Output the (x, y) coordinate of the center of the cell containing the given text.  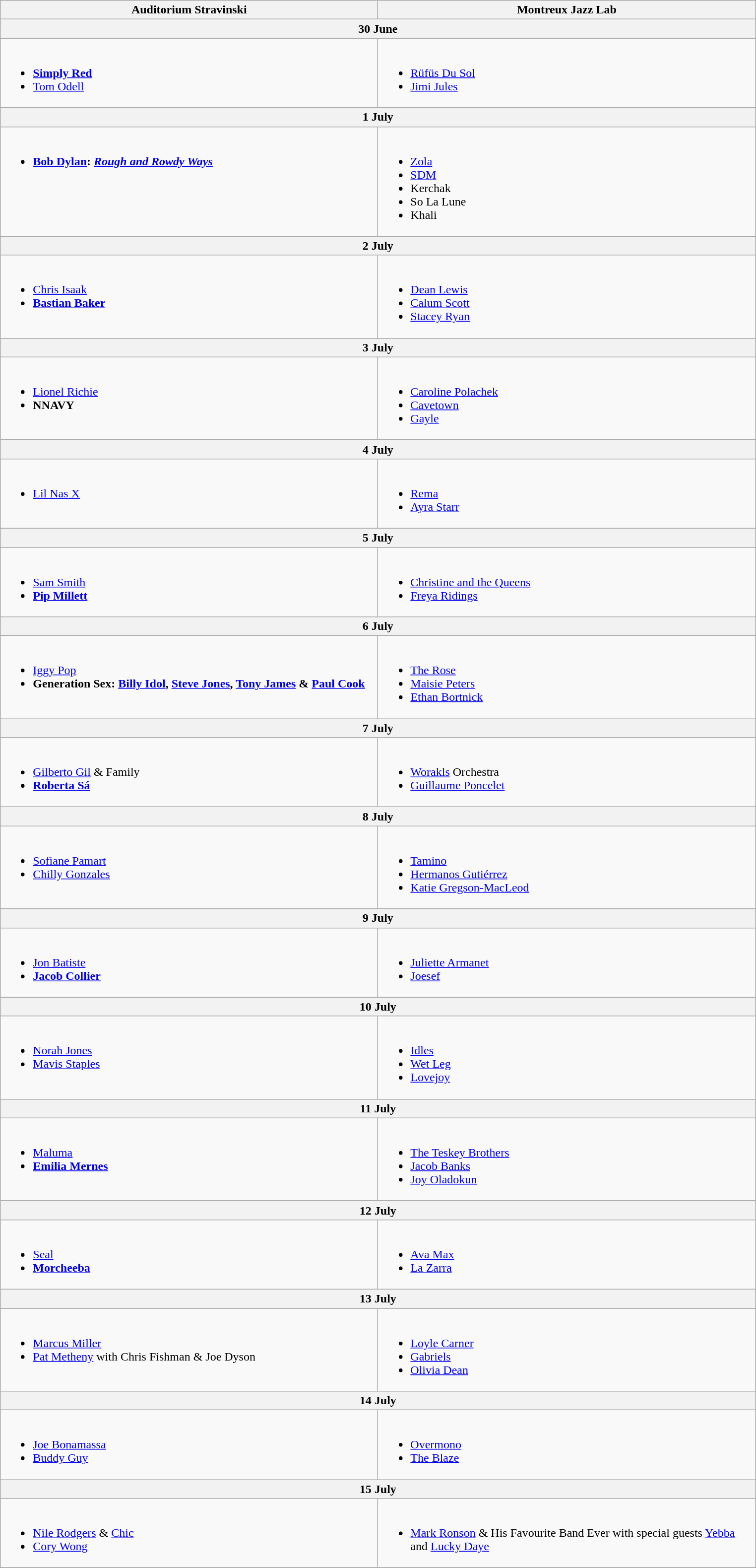
Lil Nas X (189, 493)
30 June (378, 29)
MalumaEmilia Mernes (189, 1159)
Loyle CarnerGabrielsOlivia Dean (567, 1350)
Lionel RichieNNAVY (189, 398)
OvermonoThe Blaze (567, 1445)
6 July (378, 626)
Mark Ronson & His Favourite Band Ever with special guests Yebba and Lucky Daye (567, 1533)
12 July (378, 1210)
Nile Rodgers & ChicCory Wong (189, 1533)
Joe BonamassaBuddy Guy (189, 1445)
11 July (378, 1108)
ZolaSDMKerchakSo La LuneKhali (567, 182)
Bob Dylan: Rough and Rowdy Ways (189, 182)
5 July (378, 538)
Christine and the QueensFreya Ridings (567, 582)
SealMorcheeba (189, 1254)
Norah JonesMavis Staples (189, 1057)
RemaAyra Starr (567, 493)
Dean LewisCalum ScottStacey Ryan (567, 297)
Rüfüs Du SolJimi Jules (567, 73)
Ava MaxLa Zarra (567, 1254)
2 July (378, 246)
Sofiane PamartChilly Gonzales (189, 868)
Simply RedTom Odell (189, 73)
14 July (378, 1401)
9 July (378, 918)
10 July (378, 1007)
4 July (378, 449)
The RoseMaisie PetersEthan Bortnick (567, 677)
Jon BatisteJacob Collier (189, 962)
IdlesWet LegLovejoy (567, 1057)
15 July (378, 1489)
Juliette ArmanetJoesef (567, 962)
13 July (378, 1298)
TaminoHermanos GutiérrezKatie Gregson-MacLeod (567, 868)
1 July (378, 117)
Caroline PolachekCavetownGayle (567, 398)
Chris IsaakBastian Baker (189, 297)
Montreux Jazz Lab (567, 10)
7 July (378, 728)
Iggy PopGeneration Sex: Billy Idol, Steve Jones, Tony James & Paul Cook (189, 677)
8 July (378, 817)
3 July (378, 347)
The Teskey BrothersJacob BanksJoy Oladokun (567, 1159)
Auditorium Stravinski (189, 10)
Marcus MillerPat Metheny with Chris Fishman & Joe Dyson (189, 1350)
Gilberto Gil & FamilyRoberta Sá (189, 772)
Sam SmithPip Millett (189, 582)
Worakls OrchestraGuillaume Poncelet (567, 772)
